Identify which cell holds the provided text, then report its [x, y] central coordinate. 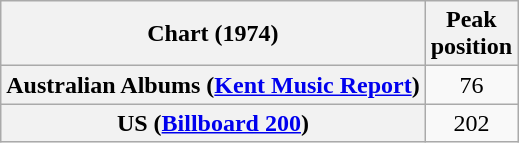
Chart (1974) [213, 34]
Peakposition [471, 34]
76 [471, 85]
202 [471, 123]
US (Billboard 200) [213, 123]
Australian Albums (Kent Music Report) [213, 85]
